Capture the cell that displays the provided text and extract its (X, Y) central coordinate. 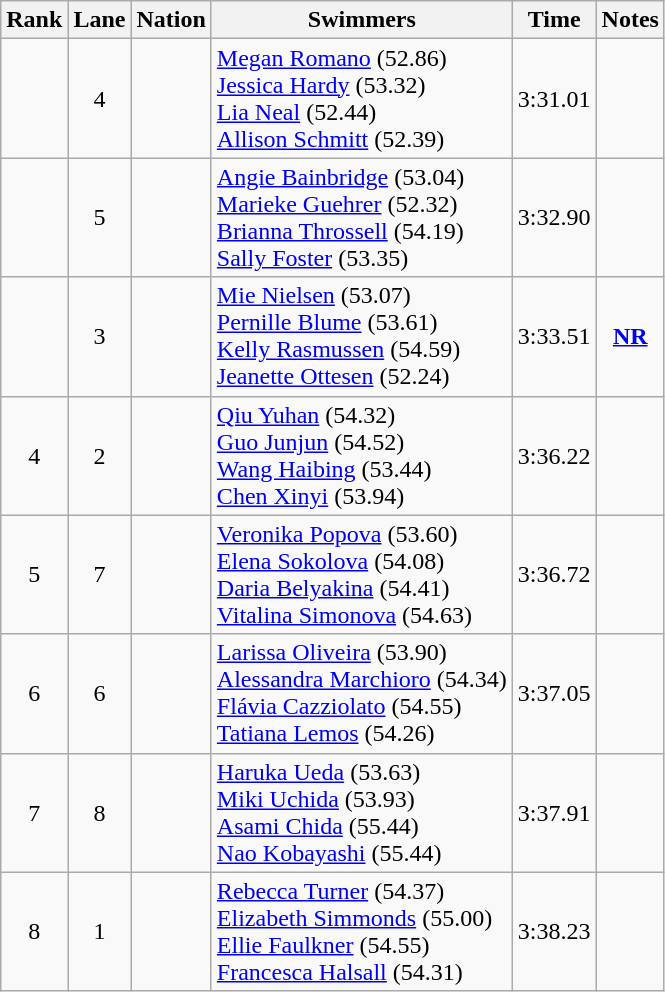
3:36.72 (554, 574)
3:32.90 (554, 218)
Veronika Popova (53.60)Elena Sokolova (54.08)Daria Belyakina (54.41)Vitalina Simonova (54.63) (362, 574)
1 (100, 932)
Angie Bainbridge (53.04)Marieke Guehrer (52.32)Brianna Throssell (54.19)Sally Foster (53.35) (362, 218)
2 (100, 456)
Swimmers (362, 20)
NR (630, 336)
Qiu Yuhan (54.32)Guo Junjun (54.52)Wang Haibing (53.44)Chen Xinyi (53.94) (362, 456)
Rebecca Turner (54.37)Elizabeth Simmonds (55.00)Ellie Faulkner (54.55)Francesca Halsall (54.31) (362, 932)
Time (554, 20)
3 (100, 336)
Megan Romano (52.86)Jessica Hardy (53.32)Lia Neal (52.44)Allison Schmitt (52.39) (362, 98)
Larissa Oliveira (53.90)Alessandra Marchioro (54.34)Flávia Cazziolato (54.55)Tatiana Lemos (54.26) (362, 694)
3:37.91 (554, 812)
3:38.23 (554, 932)
Notes (630, 20)
3:36.22 (554, 456)
Haruka Ueda (53.63)Miki Uchida (53.93)Asami Chida (55.44)Nao Kobayashi (55.44) (362, 812)
Nation (171, 20)
3:31.01 (554, 98)
3:37.05 (554, 694)
3:33.51 (554, 336)
Lane (100, 20)
Rank (34, 20)
Mie Nielsen (53.07)Pernille Blume (53.61)Kelly Rasmussen (54.59)Jeanette Ottesen (52.24) (362, 336)
